Identify which cell holds the provided text, then report its [X, Y] central coordinate. 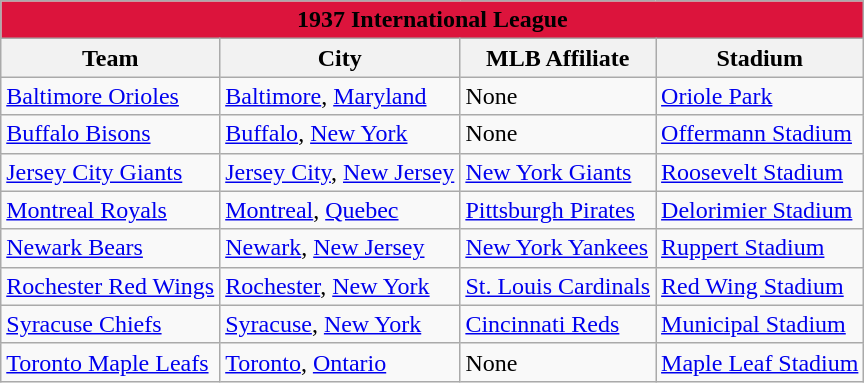
Roosevelt Stadium [760, 172]
Oriole Park [760, 96]
Baltimore, Maryland [340, 96]
Stadium [760, 58]
Rochester Red Wings [110, 286]
Newark, New Jersey [340, 248]
Syracuse Chiefs [110, 324]
MLB Affiliate [558, 58]
Pittsburgh Pirates [558, 210]
Maple Leaf Stadium [760, 362]
Ruppert Stadium [760, 248]
Jersey City Giants [110, 172]
Red Wing Stadium [760, 286]
Rochester, New York [340, 286]
Toronto Maple Leafs [110, 362]
Municipal Stadium [760, 324]
Delorimier Stadium [760, 210]
New York Yankees [558, 248]
New York Giants [558, 172]
Newark Bears [110, 248]
Buffalo, New York [340, 134]
1937 International League [432, 20]
Montreal, Quebec [340, 210]
St. Louis Cardinals [558, 286]
Offermann Stadium [760, 134]
Toronto, Ontario [340, 362]
Buffalo Bisons [110, 134]
Montreal Royals [110, 210]
Cincinnati Reds [558, 324]
Syracuse, New York [340, 324]
Jersey City, New Jersey [340, 172]
Baltimore Orioles [110, 96]
Team [110, 58]
City [340, 58]
